Return (x, y) of the center of cell containing provided text 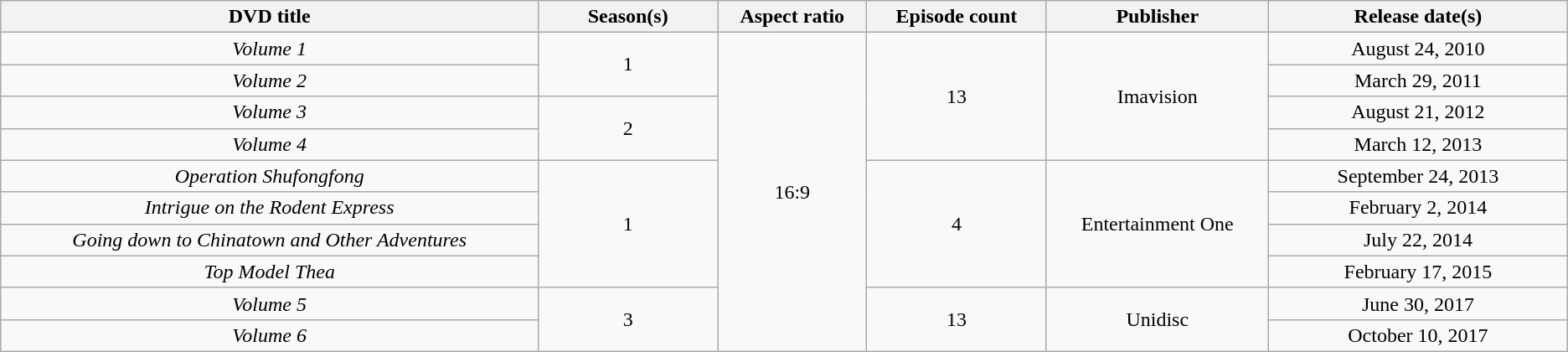
September 24, 2013 (1419, 176)
June 30, 2017 (1419, 303)
4 (957, 224)
2 (628, 128)
February 2, 2014 (1419, 208)
Intrigue on the Rodent Express (270, 208)
Season(s) (628, 17)
Aspect ratio (792, 17)
Top Model Thea (270, 272)
Publisher (1158, 17)
Imavision (1158, 96)
Unidisc (1158, 319)
Release date(s) (1419, 17)
Volume 6 (270, 335)
July 22, 2014 (1419, 240)
16:9 (792, 193)
Volume 4 (270, 144)
March 12, 2013 (1419, 144)
3 (628, 319)
Operation Shufongfong (270, 176)
Volume 5 (270, 303)
Entertainment One (1158, 224)
DVD title (270, 17)
March 29, 2011 (1419, 80)
Volume 1 (270, 49)
October 10, 2017 (1419, 335)
Volume 3 (270, 112)
August 24, 2010 (1419, 49)
February 17, 2015 (1419, 272)
Volume 2 (270, 80)
Episode count (957, 17)
Going down to Chinatown and Other Adventures (270, 240)
August 21, 2012 (1419, 112)
